Provide the [x, y] coordinate of the cell's center where the given text is located.  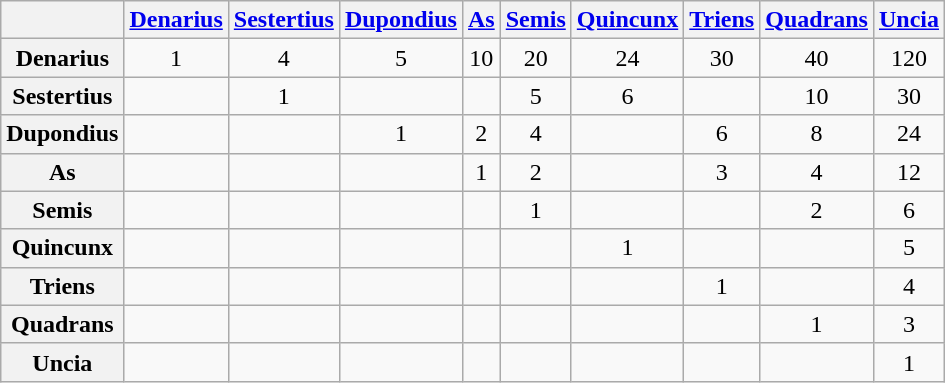
120 [908, 58]
8 [817, 134]
12 [908, 172]
20 [536, 58]
40 [817, 58]
